Pinpoint the cell where the given text exists, returning its [x, y] midpoint coordinate. 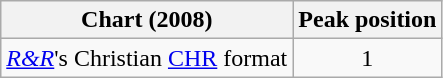
1 [368, 58]
Peak position [368, 20]
Chart (2008) [147, 20]
R&R's Christian CHR format [147, 58]
